Return the (x, y) coordinate for the center point of the cell that contains the specified text.  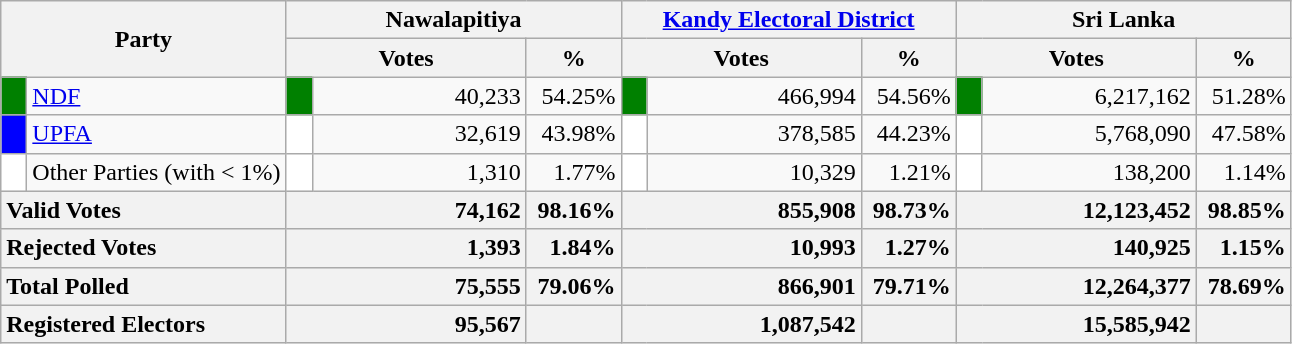
Registered Electors (144, 324)
466,994 (754, 96)
10,993 (741, 248)
Total Polled (144, 286)
98.85% (1244, 210)
140,925 (1076, 248)
5,768,090 (1089, 134)
79.71% (908, 286)
138,200 (1089, 172)
Sri Lanka (1124, 20)
12,123,452 (1076, 210)
1.84% (574, 248)
98.73% (908, 210)
47.58% (1244, 134)
1,310 (419, 172)
78.69% (1244, 286)
98.16% (574, 210)
NDF (156, 96)
54.56% (908, 96)
Nawalapitiya (454, 20)
Party (144, 39)
1.14% (1244, 172)
1.27% (908, 248)
1.21% (908, 172)
51.28% (1244, 96)
95,567 (406, 324)
6,217,162 (1089, 96)
1,393 (406, 248)
44.23% (908, 134)
15,585,942 (1076, 324)
855,908 (741, 210)
1.15% (1244, 248)
Rejected Votes (144, 248)
378,585 (754, 134)
Valid Votes (144, 210)
1,087,542 (741, 324)
12,264,377 (1076, 286)
32,619 (419, 134)
74,162 (406, 210)
1.77% (574, 172)
43.98% (574, 134)
Kandy Electoral District (788, 20)
866,901 (741, 286)
10,329 (754, 172)
UPFA (156, 134)
Other Parties (with < 1%) (156, 172)
79.06% (574, 286)
54.25% (574, 96)
40,233 (419, 96)
75,555 (406, 286)
